Return the (X, Y) coordinate for the center point of the cell that contains the specified text.  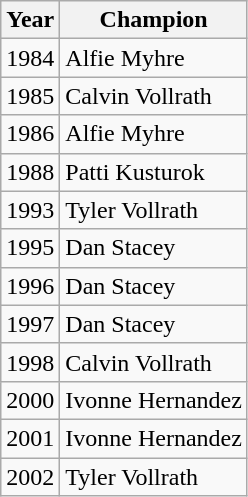
2002 (30, 477)
1995 (30, 248)
Year (30, 20)
1988 (30, 172)
1986 (30, 134)
1997 (30, 324)
1993 (30, 210)
Champion (154, 20)
Patti Kusturok (154, 172)
2000 (30, 400)
2001 (30, 438)
1996 (30, 286)
1998 (30, 362)
1984 (30, 58)
1985 (30, 96)
